Find where the given text appears and provide that cell's center as (X, Y) coordinate. 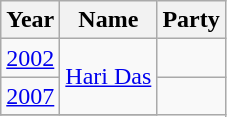
Party (191, 20)
Name (108, 20)
2007 (30, 96)
2002 (30, 58)
Year (30, 20)
Hari Das (108, 77)
